Capture the cell that displays the provided text and extract its (X, Y) central coordinate. 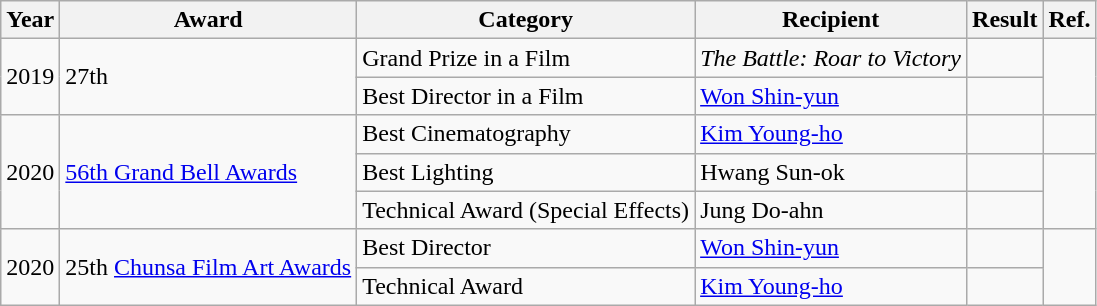
2019 (30, 77)
Result (1005, 20)
Recipient (831, 20)
The Battle: Roar to Victory (831, 58)
25th Chunsa Film Art Awards (208, 267)
56th Grand Bell Awards (208, 172)
Category (526, 20)
Technical Award (Special Effects) (526, 210)
Ref. (1070, 20)
Best Director (526, 248)
Technical Award (526, 286)
Award (208, 20)
Best Cinematography (526, 134)
Best Lighting (526, 172)
Jung Do-ahn (831, 210)
Hwang Sun-ok (831, 172)
Year (30, 20)
27th (208, 77)
Best Director in a Film (526, 96)
Grand Prize in a Film (526, 58)
